Provide the [X, Y] coordinate of the cell's center where the given text is located.  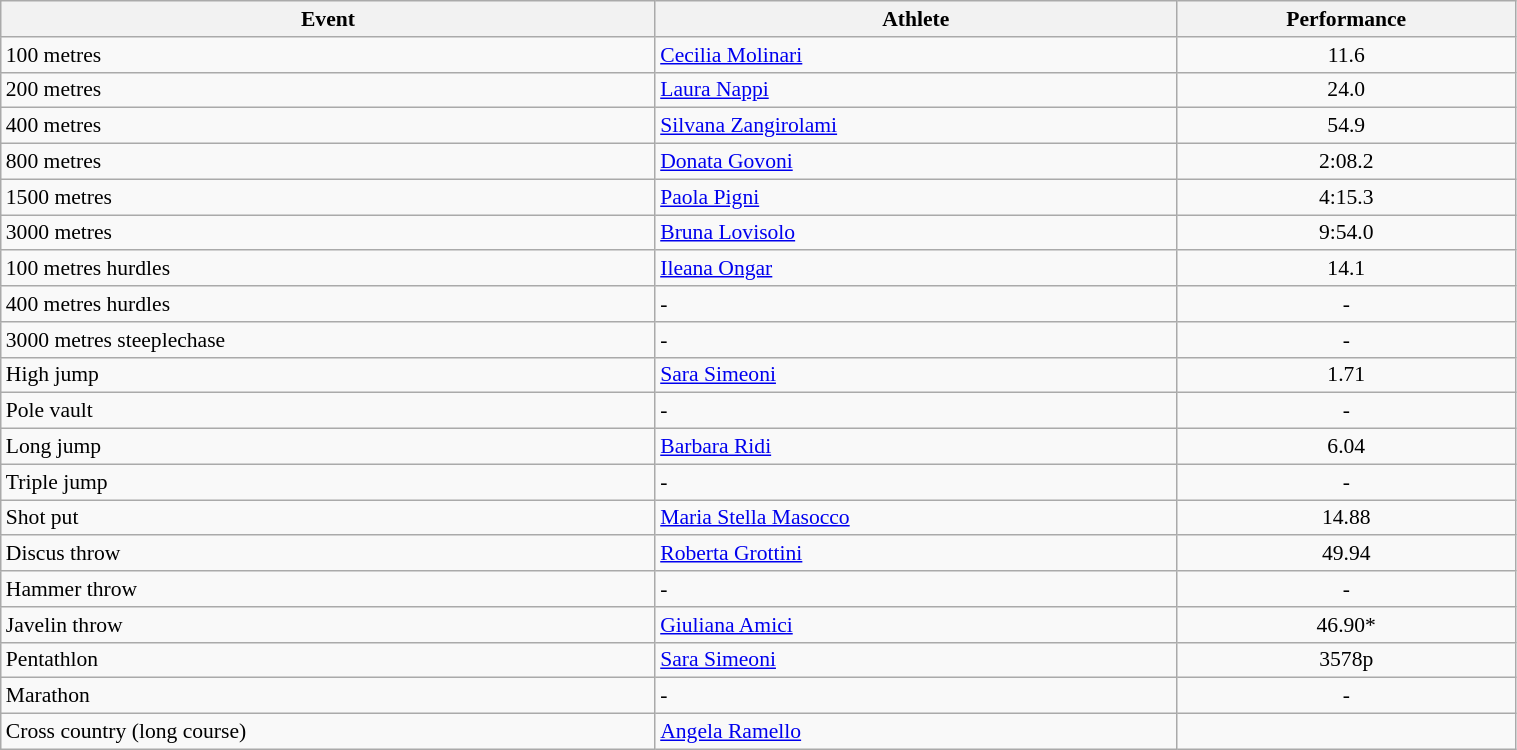
Roberta Grottini [916, 554]
Maria Stella Masocco [916, 518]
Long jump [328, 447]
High jump [328, 375]
Paola Pigni [916, 197]
Athlete [916, 19]
400 metres [328, 126]
1500 metres [328, 197]
Pole vault [328, 411]
54.9 [1346, 126]
Pentathlon [328, 660]
800 metres [328, 162]
Laura Nappi [916, 90]
Discus throw [328, 554]
3000 metres [328, 233]
Hammer throw [328, 589]
Marathon [328, 696]
Cross country (long course) [328, 732]
Performance [1346, 19]
14.1 [1346, 269]
2:08.2 [1346, 162]
11.6 [1346, 55]
Giuliana Amici [916, 625]
400 metres hurdles [328, 304]
46.90* [1346, 625]
3000 metres steeplechase [328, 340]
200 metres [328, 90]
Bruna Lovisolo [916, 233]
3578p [1346, 660]
6.04 [1346, 447]
24.0 [1346, 90]
Barbara Ridi [916, 447]
Angela Ramello [916, 732]
9:54.0 [1346, 233]
100 metres hurdles [328, 269]
Cecilia Molinari [916, 55]
1.71 [1346, 375]
Silvana Zangirolami [916, 126]
49.94 [1346, 554]
Shot put [328, 518]
Event [328, 19]
Donata Govoni [916, 162]
Ileana Ongar [916, 269]
100 metres [328, 55]
4:15.3 [1346, 197]
Triple jump [328, 482]
14.88 [1346, 518]
Javelin throw [328, 625]
